Provide the (x, y) coordinate of the cell's center where the given text is located.  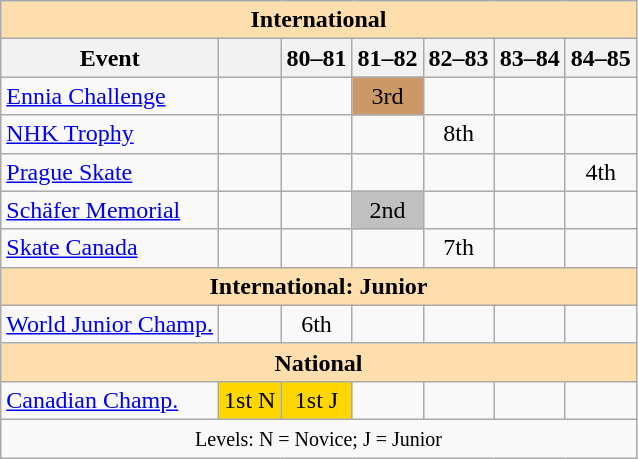
82–83 (458, 58)
Levels: N = Novice; J = Junior (319, 438)
1st J (316, 400)
Event (110, 58)
Ennia Challenge (110, 96)
81–82 (388, 58)
Prague Skate (110, 172)
International (319, 20)
7th (458, 248)
Schäfer Memorial (110, 210)
83–84 (530, 58)
80–81 (316, 58)
International: Junior (319, 286)
2nd (388, 210)
1st N (250, 400)
3rd (388, 96)
4th (600, 172)
NHK Trophy (110, 134)
National (319, 362)
World Junior Champ. (110, 324)
8th (458, 134)
84–85 (600, 58)
6th (316, 324)
Canadian Champ. (110, 400)
Skate Canada (110, 248)
